Return the (x, y) coordinate for the center point of the cell that contains the specified text.  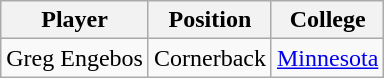
Player (75, 20)
Greg Engebos (75, 58)
College (327, 20)
Cornerback (210, 58)
Position (210, 20)
Minnesota (327, 58)
